Extract the (X, Y) coordinate from the center of the cell holding the provided text.  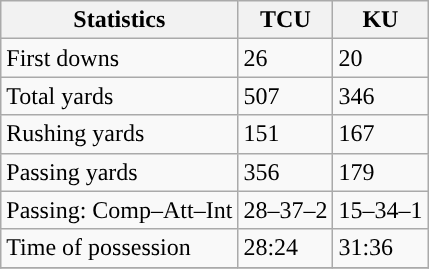
167 (380, 134)
Rushing yards (120, 134)
28:24 (286, 248)
179 (380, 172)
TCU (286, 20)
KU (380, 20)
20 (380, 58)
Passing: Comp–Att–Int (120, 210)
15–34–1 (380, 210)
31:36 (380, 248)
Time of possession (120, 248)
Total yards (120, 96)
28–37–2 (286, 210)
507 (286, 96)
Passing yards (120, 172)
First downs (120, 58)
356 (286, 172)
151 (286, 134)
346 (380, 96)
Statistics (120, 20)
26 (286, 58)
